Return [x, y] of the center of cell containing provided text 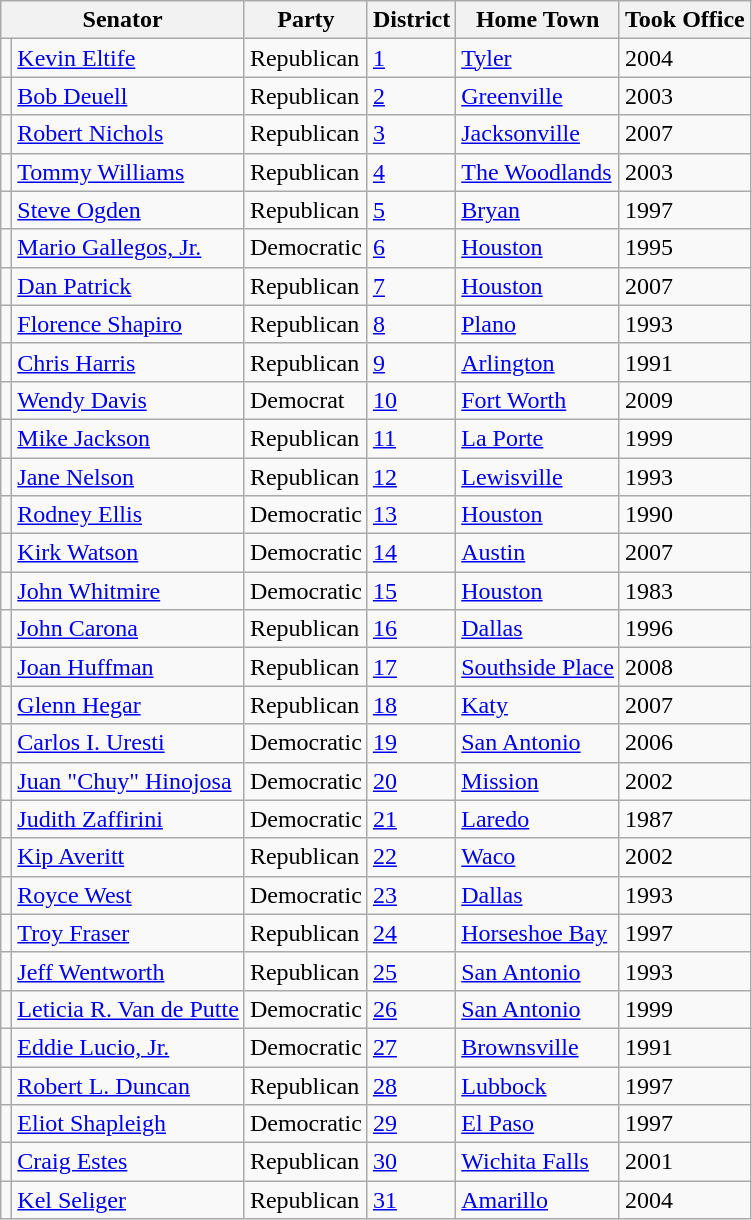
Arlington [538, 362]
Southside Place [538, 667]
Tyler [538, 58]
9 [411, 362]
2001 [684, 1162]
District [411, 20]
23 [411, 895]
Home Town [538, 20]
27 [411, 1047]
John Whitmire [128, 591]
22 [411, 857]
Senator [123, 20]
Juan "Chuy" Hinojosa [128, 781]
1990 [684, 515]
10 [411, 400]
8 [411, 324]
The Woodlands [538, 172]
Jane Nelson [128, 477]
Robert Nichols [128, 134]
Joan Huffman [128, 667]
John Carona [128, 629]
La Porte [538, 438]
Democrat [306, 400]
El Paso [538, 1124]
1987 [684, 819]
12 [411, 477]
Wendy Davis [128, 400]
Bryan [538, 210]
Wichita Falls [538, 1162]
Robert L. Duncan [128, 1085]
2006 [684, 743]
4 [411, 172]
11 [411, 438]
Troy Fraser [128, 933]
2009 [684, 400]
Florence Shapiro [128, 324]
Plano [538, 324]
31 [411, 1200]
28 [411, 1085]
17 [411, 667]
19 [411, 743]
15 [411, 591]
1 [411, 58]
5 [411, 210]
Jeff Wentworth [128, 971]
Chris Harris [128, 362]
1996 [684, 629]
20 [411, 781]
16 [411, 629]
30 [411, 1162]
26 [411, 1009]
24 [411, 933]
1995 [684, 248]
2 [411, 96]
Dan Patrick [128, 286]
Eddie Lucio, Jr. [128, 1047]
6 [411, 248]
Kevin Eltife [128, 58]
25 [411, 971]
Eliot Shapleigh [128, 1124]
Judith Zaffirini [128, 819]
Greenville [538, 96]
Austin [538, 553]
Party [306, 20]
Kip Averitt [128, 857]
7 [411, 286]
Mike Jackson [128, 438]
Tommy Williams [128, 172]
Steve Ogden [128, 210]
Lewisville [538, 477]
14 [411, 553]
Carlos I. Uresti [128, 743]
Kel Seliger [128, 1200]
29 [411, 1124]
21 [411, 819]
3 [411, 134]
Took Office [684, 20]
Waco [538, 857]
Mario Gallegos, Jr. [128, 248]
18 [411, 705]
13 [411, 515]
Lubbock [538, 1085]
Mission [538, 781]
Katy [538, 705]
Horseshoe Bay [538, 933]
Craig Estes [128, 1162]
Kirk Watson [128, 553]
Royce West [128, 895]
Glenn Hegar [128, 705]
Fort Worth [538, 400]
Brownsville [538, 1047]
Laredo [538, 819]
Jacksonville [538, 134]
Leticia R. Van de Putte [128, 1009]
Bob Deuell [128, 96]
1983 [684, 591]
Amarillo [538, 1200]
2008 [684, 667]
Rodney Ellis [128, 515]
